Find where the given text appears and provide that cell's center as (X, Y) coordinate. 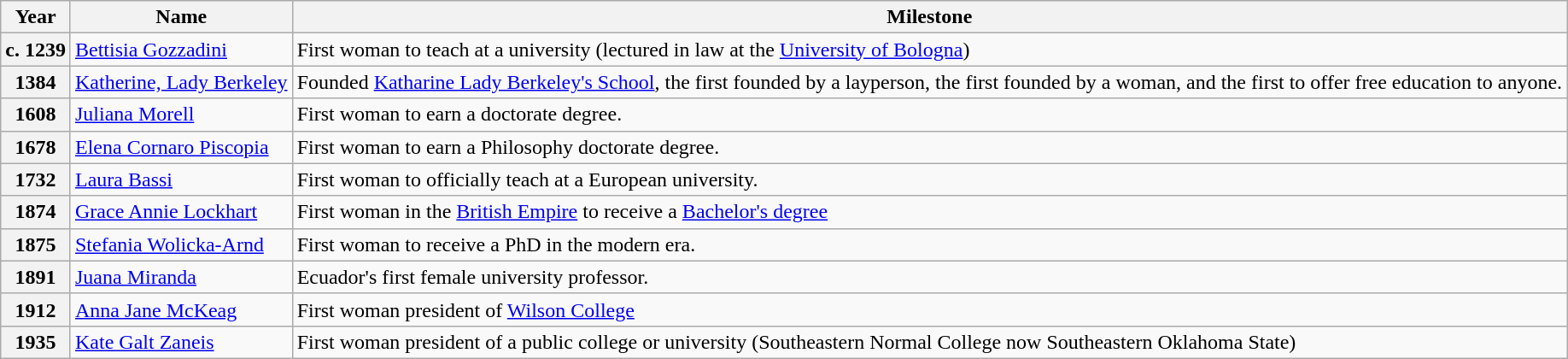
Stefania Wolicka-Arnd (181, 244)
1891 (36, 277)
c. 1239 (36, 50)
1874 (36, 212)
1384 (36, 82)
Anna Jane McKeag (181, 309)
First woman to earn a Philosophy doctorate degree. (929, 147)
Juana Miranda (181, 277)
First woman to teach at a university (lectured in law at the University of Bologna) (929, 50)
First woman president of Wilson College (929, 309)
Milestone (929, 17)
Year (36, 17)
1608 (36, 115)
Laura Bassi (181, 179)
First woman to officially teach at a European university. (929, 179)
1912 (36, 309)
1935 (36, 342)
Juliana Morell (181, 115)
1875 (36, 244)
Katherine, Lady Berkeley (181, 82)
First woman president of a public college or university (Southeastern Normal College now Southeastern Oklahoma State) (929, 342)
Name (181, 17)
Kate Galt Zaneis (181, 342)
1678 (36, 147)
Ecuador's first female university professor. (929, 277)
First woman to earn a doctorate degree. (929, 115)
Elena Cornaro Piscopia (181, 147)
First woman in the British Empire to receive a Bachelor's degree (929, 212)
1732 (36, 179)
Grace Annie Lockhart (181, 212)
First woman to receive a PhD in the modern era. (929, 244)
Bettisia Gozzadini (181, 50)
